Determine the [x, y] coordinate at the center of the cell enclosing the given text.  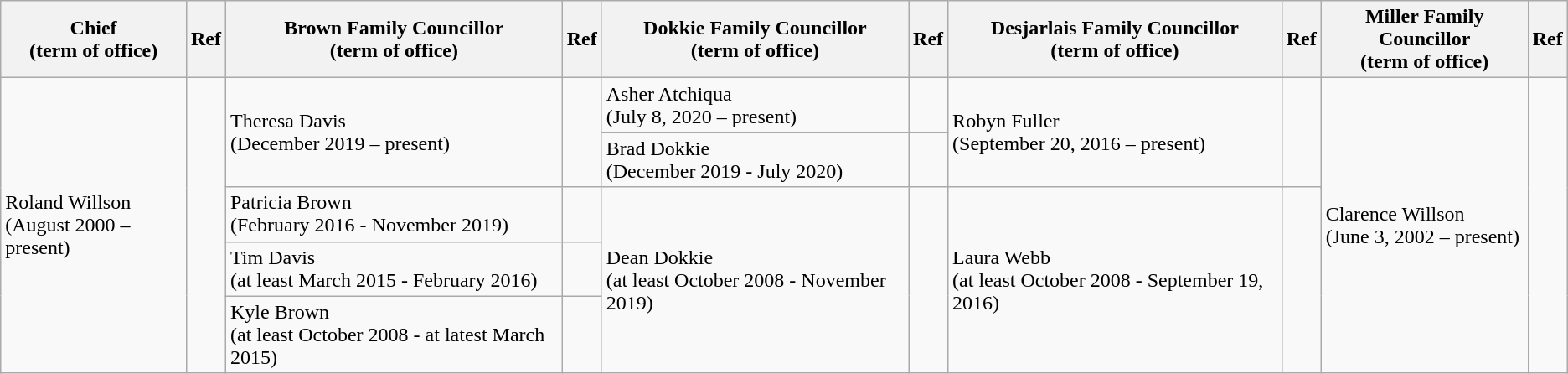
Clarence Willson(June 3, 2002 – present) [1424, 226]
Miller Family Councillor(term of office) [1424, 39]
Dokkie Family Councillor(term of office) [755, 39]
Laura Webb(at least October 2008 - September 19, 2016) [1116, 280]
Patricia Brown(February 2016 - November 2019) [394, 215]
Kyle Brown(at least October 2008 - at latest March 2015) [394, 335]
Asher Atchiqua(July 8, 2020 – present) [755, 106]
Brown Family Councillor(term of office) [394, 39]
Tim Davis(at least March 2015 - February 2016) [394, 268]
Roland Willson(August 2000 – present) [94, 226]
Dean Dokkie(at least October 2008 - November 2019) [755, 280]
Robyn Fuller(September 20, 2016 – present) [1116, 132]
Chief(term of office) [94, 39]
Theresa Davis(December 2019 – present) [394, 132]
Desjarlais Family Councillor(term of office) [1116, 39]
Brad Dokkie(December 2019 - July 2020) [755, 159]
